Capture the cell that displays the provided text and extract its [x, y] central coordinate. 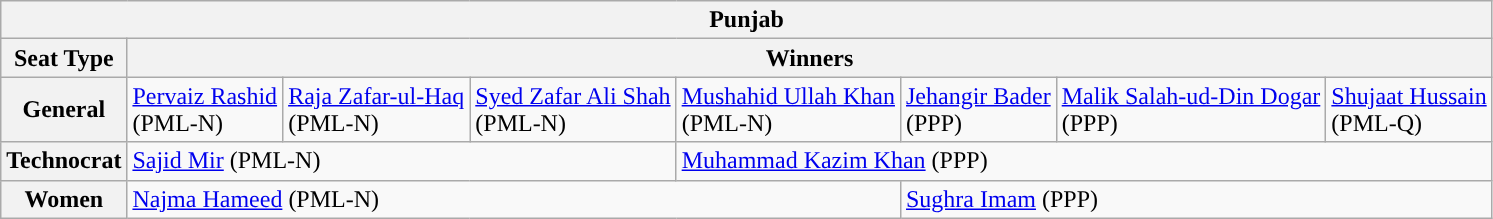
Women [64, 199]
Shujaat Hussain(PML-Q) [1409, 110]
Raja Zafar-ul-Haq(PML-N) [376, 110]
Syed Zafar Ali Shah(PML-N) [573, 110]
Technocrat [64, 161]
Seat Type [64, 58]
Winners [810, 58]
Sajid Mir (PML-N) [402, 161]
General [64, 110]
Najma Hameed (PML-N) [514, 199]
Jehangir Bader(PPP) [978, 110]
Pervaiz Rashid(PML-N) [205, 110]
Sughra Imam (PPP) [1196, 199]
Muhammad Kazim Khan (PPP) [1084, 161]
Punjab [746, 20]
Malik Salah-ud-Din Dogar(PPP) [1191, 110]
Mushahid Ullah Khan(PML-N) [788, 110]
